Return the (x, y) coordinate for the center point of the cell that contains the specified text.  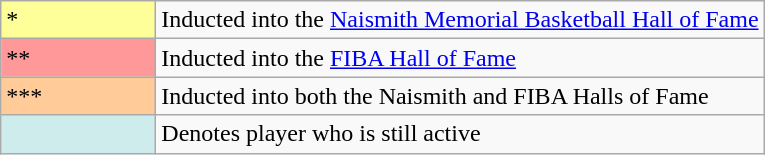
Inducted into the Naismith Memorial Basketball Hall of Fame (460, 20)
Inducted into the FIBA Hall of Fame (460, 58)
Inducted into both the Naismith and FIBA Halls of Fame (460, 96)
** (78, 58)
* (78, 20)
*** (78, 96)
Denotes player who is still active (460, 134)
